Scan for the cell matching the given text and deliver its [x, y] coordinate at center. 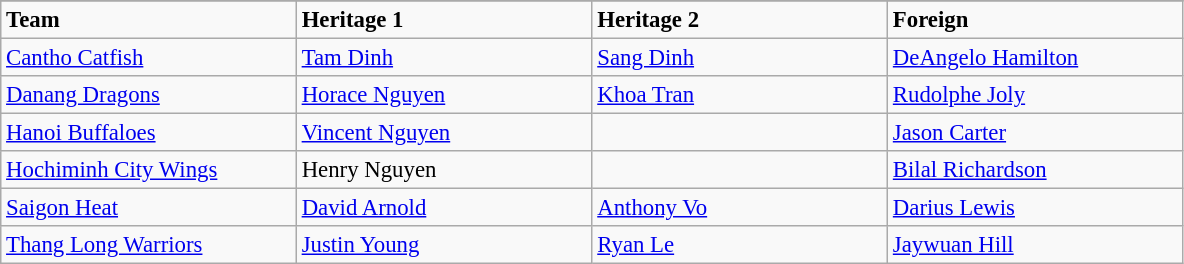
Jaywuan Hill [1036, 245]
Danang Dragons [149, 95]
Anthony Vo [740, 208]
Henry Nguyen [444, 170]
Saigon Heat [149, 208]
Heritage 2 [740, 20]
Heritage 1 [444, 20]
Tam Dinh [444, 58]
Thang Long Warriors [149, 245]
Ryan Le [740, 245]
Sang Dinh [740, 58]
Foreign [1036, 20]
David Arnold [444, 208]
Jason Carter [1036, 133]
Rudolphe Joly [1036, 95]
DeAngelo Hamilton [1036, 58]
Horace Nguyen [444, 95]
Hanoi Buffaloes [149, 133]
Darius Lewis [1036, 208]
Cantho Catfish [149, 58]
Team [149, 20]
Justin Young [444, 245]
Khoa Tran [740, 95]
Hochiminh City Wings [149, 170]
Vincent Nguyen [444, 133]
Bilal Richardson [1036, 170]
